Provide the [X, Y] coordinate of the cell's center where the given text is located.  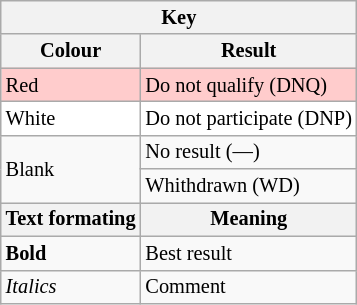
Bold [71, 253]
Comment [248, 287]
Blank [71, 168]
Text formating [71, 219]
Key [179, 17]
Whithdrawn (WD) [248, 186]
Colour [71, 51]
Italics [71, 287]
Meaning [248, 219]
Do not qualify (DNQ) [248, 85]
Red [71, 85]
Result [248, 51]
No result (—) [248, 152]
Do not participate (DNP) [248, 118]
White [71, 118]
Best result [248, 253]
